Return the [x, y] coordinate for the center point of the cell that contains the specified text.  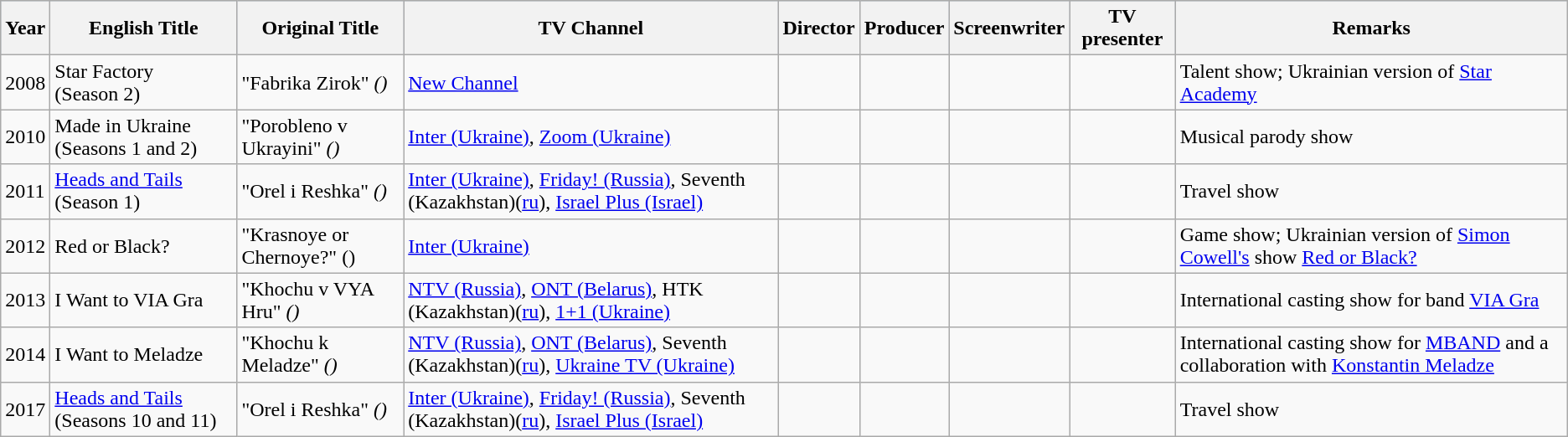
English Title [144, 28]
Talent show; Ukrainian version of Star Academy [1371, 82]
International casting show for band VIA Gra [1371, 300]
Star Factory(Season 2) [144, 82]
Producer [905, 28]
Game show; Ukrainian version of Simon Cowell's show Red or Black? [1371, 246]
I Want to Meladze [144, 355]
I Want to VIA Gra [144, 300]
Heads and Tails (Seasons 10 and 11) [144, 409]
NTV (Russia), ONT (Belarus), Seventh (Kazakhstan)(ru), Ukraine TV (Ukraine) [591, 355]
"Khochu k Meladze" () [320, 355]
Made in Ukraine (Seasons 1 and 2) [144, 137]
NTV (Russia), ONT (Belarus), HTK (Kazakhstan)(ru), 1+1 (Ukraine) [591, 300]
2013 [25, 300]
"Porobleno v Ukrayini" () [320, 137]
TV Channel [591, 28]
2010 [25, 137]
2011 [25, 191]
Musical parody show [1371, 137]
International casting show for MBAND and a collaboration with Konstantin Meladze [1371, 355]
Heads and Tails (Season 1) [144, 191]
Inter (Ukraine), Zoom (Ukraine) [591, 137]
2017 [25, 409]
Red or Black? [144, 246]
"Khochu v VYA Hru" () [320, 300]
Inter (Ukraine) [591, 246]
"Krasnoye or Chernoye?" () [320, 246]
Screenwriter [1009, 28]
"Fabrika Zirok" () [320, 82]
New Channel [591, 82]
2008 [25, 82]
Remarks [1371, 28]
Director [819, 28]
2014 [25, 355]
Original Title [320, 28]
TV presenter [1122, 28]
Year [25, 28]
2012 [25, 246]
